Capture the cell that displays the provided text and extract its (X, Y) central coordinate. 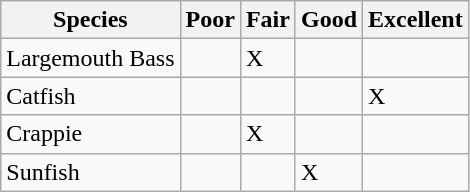
Good (328, 20)
Largemouth Bass (90, 58)
Fair (268, 20)
Crappie (90, 134)
Poor (210, 20)
Catfish (90, 96)
Species (90, 20)
Sunfish (90, 172)
Excellent (416, 20)
